Scan for the cell matching the given text and deliver its [x, y] coordinate at center. 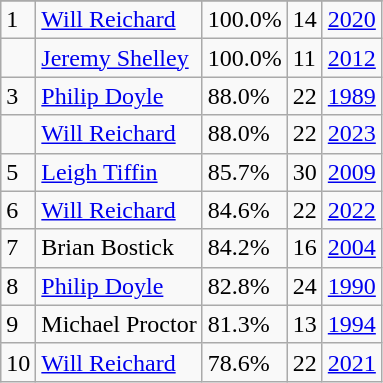
85.7% [244, 172]
2004 [352, 248]
84.6% [244, 210]
9 [18, 324]
6 [18, 210]
2023 [352, 134]
78.6% [244, 362]
11 [304, 58]
7 [18, 248]
14 [304, 20]
8 [18, 286]
13 [304, 324]
10 [18, 362]
82.8% [244, 286]
5 [18, 172]
2021 [352, 362]
3 [18, 96]
Brian Bostick [119, 248]
Leigh Tiffin [119, 172]
30 [304, 172]
2012 [352, 58]
16 [304, 248]
1994 [352, 324]
2009 [352, 172]
Michael Proctor [119, 324]
2022 [352, 210]
24 [304, 286]
2020 [352, 20]
81.3% [244, 324]
84.2% [244, 248]
1989 [352, 96]
Jeremy Shelley [119, 58]
1 [18, 20]
1990 [352, 286]
